Find where the given text appears and provide that cell's center as [X, Y] coordinate. 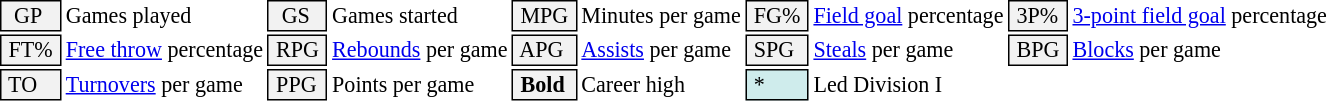
FG% [777, 16]
TO [30, 85]
APG [544, 50]
Games played [164, 16]
Assists per game [661, 50]
BPG [1038, 50]
MPG [544, 16]
Free throw percentage [164, 50]
PPG [298, 85]
Rebounds per game [420, 50]
Turnovers per game [164, 85]
RPG [298, 50]
Field goal percentage [908, 16]
Career high [661, 85]
Led Division I [908, 85]
GP [30, 16]
Games started [420, 16]
Steals per game [908, 50]
* [777, 85]
GS [298, 16]
Minutes per game [661, 16]
Bold [544, 85]
SPG [777, 50]
3P% [1038, 16]
Points per game [420, 85]
FT% [30, 50]
